Scan for the cell matching the given text and deliver its [X, Y] coordinate at center. 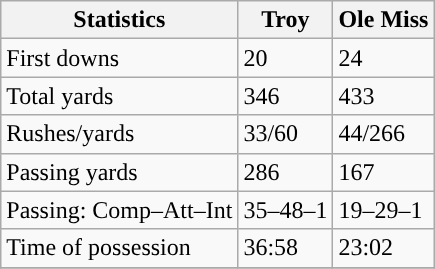
346 [286, 96]
23:02 [384, 248]
Rushes/yards [120, 134]
Passing: Comp–Att–Int [120, 210]
Total yards [120, 96]
35–48–1 [286, 210]
20 [286, 58]
36:58 [286, 248]
Ole Miss [384, 20]
Time of possession [120, 248]
24 [384, 58]
Passing yards [120, 172]
First downs [120, 58]
433 [384, 96]
167 [384, 172]
44/266 [384, 134]
Statistics [120, 20]
286 [286, 172]
33/60 [286, 134]
Troy [286, 20]
19–29–1 [384, 210]
